Output the (X, Y) coordinate of the center of the cell containing the given text.  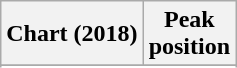
Peak position (189, 34)
Chart (2018) (72, 34)
